Extract the (X, Y) coordinate from the center of the cell holding the provided text.  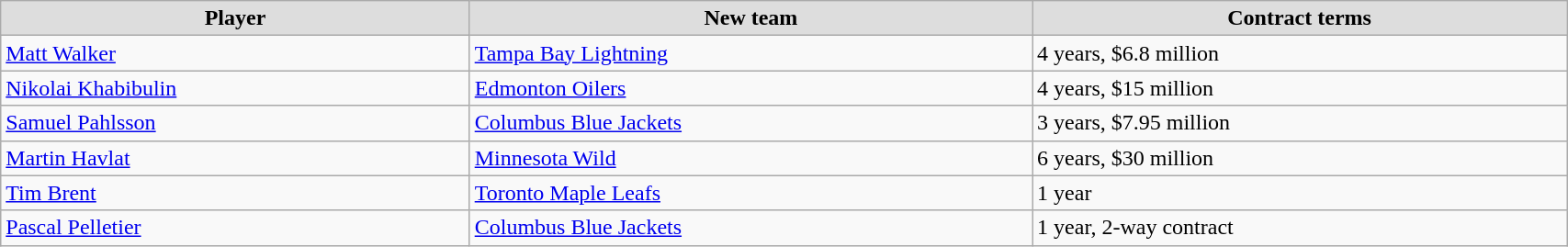
4 years, $15 million (1300, 88)
Martin Havlat (235, 158)
1 year, 2-way contract (1300, 228)
Minnesota Wild (750, 158)
Edmonton Oilers (750, 88)
Pascal Pelletier (235, 228)
Tampa Bay Lightning (750, 53)
Contract terms (1300, 18)
Nikolai Khabibulin (235, 88)
Samuel Pahlsson (235, 123)
1 year (1300, 193)
Player (235, 18)
New team (750, 18)
3 years, $7.95 million (1300, 123)
Matt Walker (235, 53)
4 years, $6.8 million (1300, 53)
6 years, $30 million (1300, 158)
Toronto Maple Leafs (750, 193)
Tim Brent (235, 193)
